Pinpoint the cell where the given text exists, returning its (x, y) midpoint coordinate. 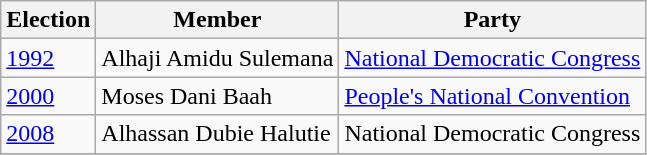
2008 (48, 134)
Member (218, 20)
Alhaji Amidu Sulemana (218, 58)
Election (48, 20)
People's National Convention (492, 96)
1992 (48, 58)
Party (492, 20)
Alhassan Dubie Halutie (218, 134)
2000 (48, 96)
Moses Dani Baah (218, 96)
